Locate the cell with the specified text and output its (x, y) center coordinate. 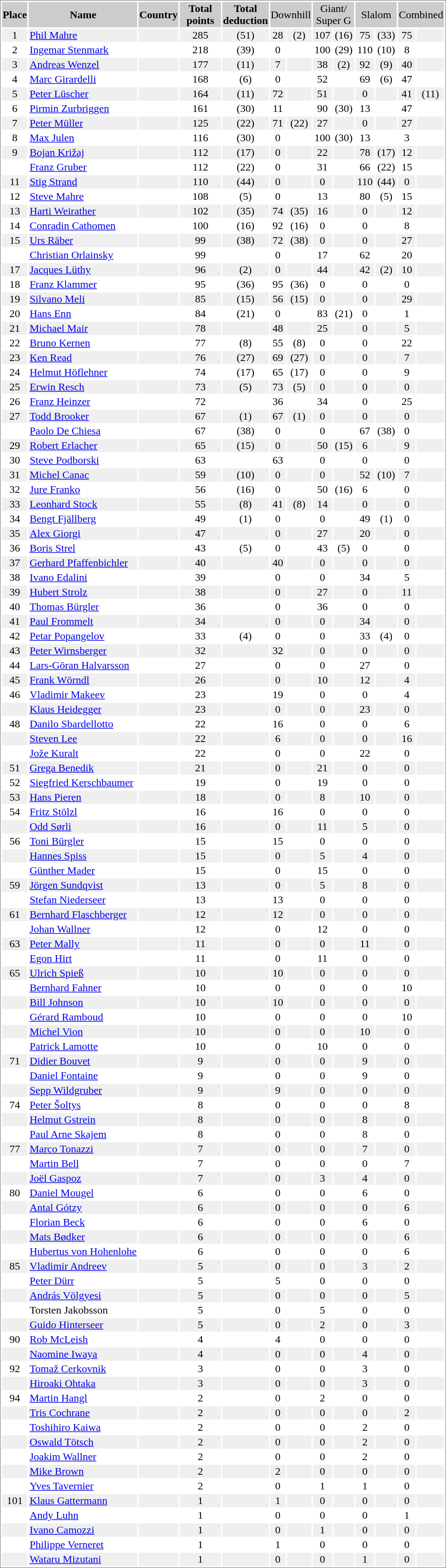
Hubertus von Hohenlohe (83, 1252)
András Völgyesi (83, 1295)
Danilo Sbardellotto (83, 724)
Grega Benedik (83, 768)
164 (201, 94)
28 (278, 35)
Ingemar Stenmark (83, 50)
Franz Klammer (83, 285)
Downhill (291, 14)
Martin Bell (83, 1164)
37 (15, 563)
Peter Müller (83, 123)
Boris Strel (83, 548)
Hubert Strolz (83, 592)
Steven Lee (83, 738)
Erwin Resch (83, 387)
Ivano Camozzi (83, 1530)
Frank Wörndl (83, 680)
Bill Johnson (83, 1002)
Tomaž Cerkovnik (83, 1369)
Bengt Fjällberg (83, 519)
Bojan Križaj (83, 152)
Gerhard Pfaffenbichler (83, 563)
Combined (421, 14)
Bernhard Fahner (83, 988)
Klaus Gattermann (83, 1501)
Max Julen (83, 138)
Paolo De Chiesa (83, 431)
Sepp Wildgruber (83, 1090)
Ivano Edalini (83, 578)
Jože Kuralt (83, 754)
Odd Sørli (83, 826)
35 (15, 533)
45 (15, 680)
Place (15, 14)
Naomine Iwaya (83, 1354)
Marco Tonazzi (83, 1149)
168 (201, 79)
Lars-Göran Halvarsson (83, 666)
Totaldeduction (245, 14)
30 (15, 460)
Steve Podborski (83, 460)
Franz Heinzer (83, 402)
Wataru Mizutani (83, 1559)
Joakim Wallner (83, 1457)
Guido Hinterseer (83, 1325)
Harti Weirather (83, 211)
Toshihiro Kaiwa (83, 1428)
Helmut Gstrein (83, 1119)
Stefan Niederseer (83, 900)
Urs Räber (83, 240)
Daniel Fontaine (83, 1076)
62 (365, 255)
Torsten Jakobsson (83, 1310)
Günther Mader (83, 871)
Franz Gruber (83, 167)
Pirmin Zurbriggen (83, 109)
Michael Mair (83, 328)
(51) (245, 35)
Patrick Lamotte (83, 1047)
(39) (245, 50)
96 (201, 270)
94 (15, 1398)
Mats Bødker (83, 1237)
Leonhard Stock (83, 504)
Giant/Super G (334, 14)
Siegfried Kerschbaumer (83, 783)
Hannes Spiss (83, 856)
Paul Arne Skajem (83, 1135)
Peter Šoltys (83, 1105)
Christian Orlainsky (83, 255)
66 (365, 167)
Thomas Bürgler (83, 607)
Bernhard Flaschberger (83, 914)
Country (158, 14)
Ulrich Spieß (83, 973)
Peter Mally (83, 944)
Klaus Heidegger (83, 709)
218 (201, 50)
Toni Bürgler (83, 842)
Gérard Ramboud (83, 1017)
108 (201, 197)
Hans Pieren (83, 797)
Bruno Kernen (83, 343)
Peter Wirnsberger (83, 651)
107 (322, 35)
(33) (386, 35)
101 (15, 1501)
Vladimir Andreev (83, 1266)
Michel Canac (83, 475)
Todd Brooker (83, 416)
Paul Frommelt (83, 621)
Daniel Mougel (83, 1193)
Peter Dürr (83, 1281)
Totalpoints (201, 14)
Helmut Höflehner (83, 373)
Jacques Lüthy (83, 270)
Hans Enn (83, 314)
Phil Mahre (83, 35)
Johan Wallner (83, 929)
Joël Gaspoz (83, 1178)
76 (201, 357)
Steve Mahre (83, 197)
Antal Gótzy (83, 1207)
84 (201, 314)
Petar Popangelov (83, 636)
Yves Tavernier (83, 1486)
Florian Beck (83, 1223)
(9) (386, 64)
Robert Erlacher (83, 445)
(29) (343, 50)
Oswald Tötsch (83, 1442)
Fritz Stölzl (83, 812)
Silvano Meli (83, 299)
Vladimir Makeev (83, 695)
102 (201, 211)
Tris Cochrane (83, 1413)
Mike Brown (83, 1471)
177 (201, 64)
Andy Luhn (83, 1516)
Philippe Verneret (83, 1545)
Alex Giorgi (83, 533)
Egon Hirt (83, 959)
Martin Hangl (83, 1398)
Didier Bouvet (83, 1061)
Marc Girardelli (83, 79)
83 (322, 314)
Hiroaki Ohtaka (83, 1383)
116 (201, 138)
46 (15, 695)
Michel Vion (83, 1032)
Stig Strand (83, 182)
Ken Read (83, 357)
53 (15, 797)
161 (201, 109)
Andreas Wenzel (83, 64)
Slalom (376, 14)
24 (15, 373)
Jörgen Sundqvist (83, 885)
285 (201, 35)
Jure Franko (83, 490)
Peter Lüscher (83, 94)
61 (15, 914)
125 (201, 123)
54 (15, 812)
Rob McLeish (83, 1340)
Name (83, 14)
Conradin Cathomen (83, 226)
